Return (x, y) of the center of cell containing provided text 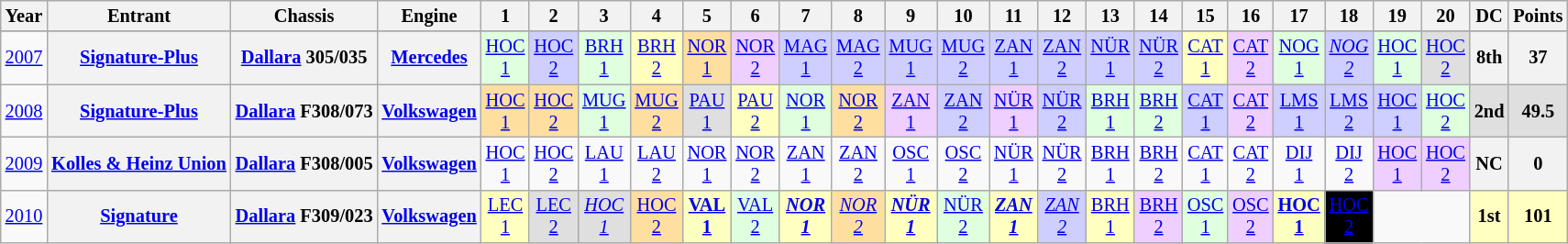
Dallara F308/073 (304, 111)
10 (963, 16)
11 (1014, 16)
14 (1159, 16)
1st (1489, 216)
Signature (139, 216)
9 (911, 16)
NC (1489, 163)
Chassis (304, 16)
MAG1 (805, 58)
17 (1299, 16)
19 (1397, 16)
Kolles & Heinz Union (139, 163)
LMS2 (1350, 111)
18 (1350, 16)
8th (1489, 58)
Mercedes (429, 58)
2008 (24, 111)
2007 (24, 58)
0 (1538, 163)
37 (1538, 58)
49.5 (1538, 111)
Dallara F308/005 (304, 163)
LAU2 (657, 163)
20 (1445, 16)
NOG2 (1350, 58)
2010 (24, 216)
Points (1538, 16)
Year (24, 16)
8 (858, 16)
2009 (24, 163)
2nd (1489, 111)
LMS1 (1299, 111)
Engine (429, 16)
12 (1062, 16)
1 (506, 16)
LEC1 (506, 216)
LAU1 (603, 163)
101 (1538, 216)
4 (657, 16)
VAL1 (708, 216)
PAU2 (756, 111)
7 (805, 16)
6 (756, 16)
DIJ1 (1299, 163)
DIJ2 (1350, 163)
3 (603, 16)
MAG2 (858, 58)
2 (554, 16)
NOG1 (1299, 58)
15 (1205, 16)
PAU1 (708, 111)
Dallara F309/023 (304, 216)
Dallara 305/035 (304, 58)
DC (1489, 16)
VAL2 (756, 216)
Entrant (139, 16)
LEC2 (554, 216)
16 (1251, 16)
13 (1110, 16)
5 (708, 16)
